Determine the (x, y) coordinate at the center of the cell enclosing the given text.  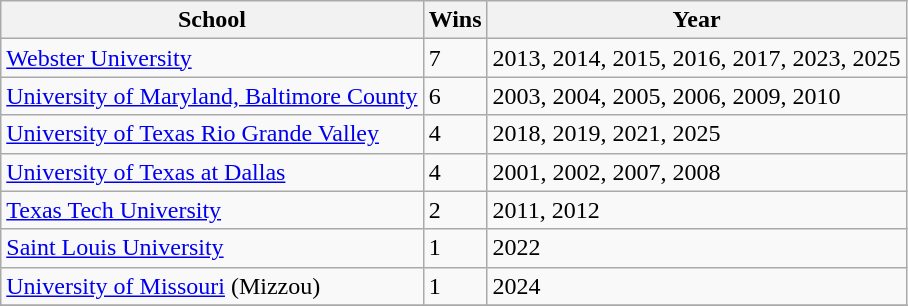
2018, 2019, 2021, 2025 (696, 134)
University of Texas Rio Grande Valley (212, 134)
Saint Louis University (212, 248)
2022 (696, 248)
Wins (455, 20)
University of Texas at Dallas (212, 172)
School (212, 20)
2003, 2004, 2005, 2006, 2009, 2010 (696, 96)
University of Maryland, Baltimore County (212, 96)
2013, 2014, 2015, 2016, 2017, 2023, 2025 (696, 58)
2 (455, 210)
2024 (696, 286)
Webster University (212, 58)
6 (455, 96)
2001, 2002, 2007, 2008 (696, 172)
7 (455, 58)
University of Missouri (Mizzou) (212, 286)
Year (696, 20)
2011, 2012 (696, 210)
Texas Tech University (212, 210)
